Return the (X, Y) coordinate for the center point of the cell that contains the specified text.  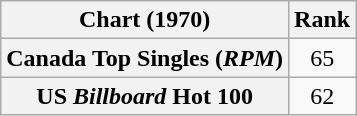
65 (322, 58)
Canada Top Singles (RPM) (145, 58)
US Billboard Hot 100 (145, 96)
Chart (1970) (145, 20)
Rank (322, 20)
62 (322, 96)
